Return the (X, Y) coordinate for the center point of the cell that contains the specified text.  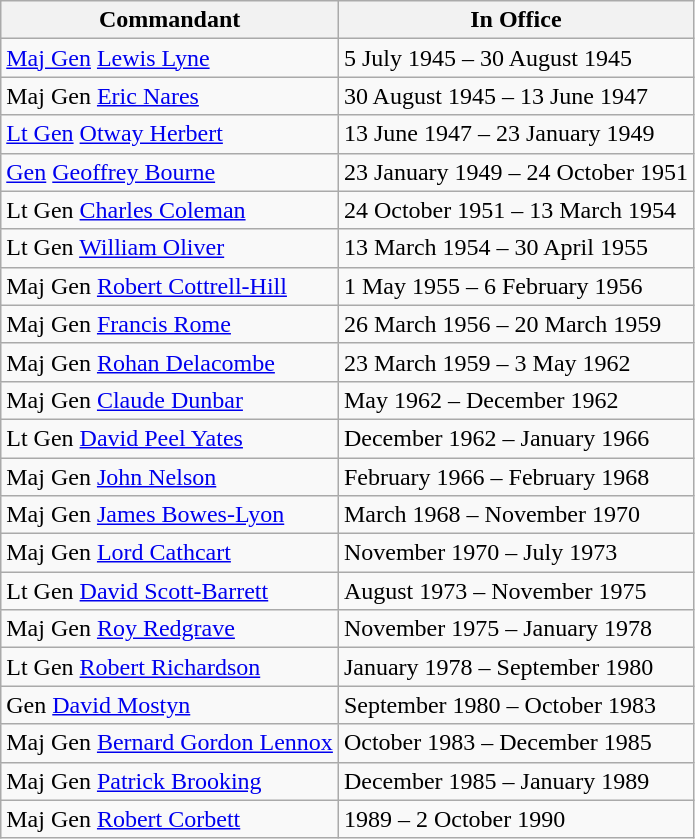
26 March 1956 – 20 March 1959 (516, 324)
24 October 1951 – 13 March 1954 (516, 210)
February 1966 – February 1968 (516, 477)
December 1962 – January 1966 (516, 438)
Lt Gen David Peel Yates (170, 438)
December 1985 – January 1989 (516, 781)
October 1983 – December 1985 (516, 743)
5 July 1945 – 30 August 1945 (516, 58)
Maj Gen Eric Nares (170, 96)
Gen David Mostyn (170, 705)
January 1978 – September 1980 (516, 667)
Lt Gen Otway Herbert (170, 134)
November 1970 – July 1973 (516, 553)
Maj Gen Lewis Lyne (170, 58)
23 March 1959 – 3 May 1962 (516, 362)
Gen Geoffrey Bourne (170, 172)
23 January 1949 – 24 October 1951 (516, 172)
Maj Gen James Bowes-Lyon (170, 515)
13 March 1954 – 30 April 1955 (516, 248)
30 August 1945 – 13 June 1947 (516, 96)
1989 – 2 October 1990 (516, 819)
November 1975 – January 1978 (516, 629)
Lt Gen William Oliver (170, 248)
September 1980 – October 1983 (516, 705)
Lt Gen David Scott-Barrett (170, 591)
March 1968 – November 1970 (516, 515)
Maj Gen Claude Dunbar (170, 400)
Lt Gen Charles Coleman (170, 210)
Maj Gen Robert Cottrell-Hill (170, 286)
Maj Gen John Nelson (170, 477)
Maj Gen Patrick Brooking (170, 781)
Commandant (170, 20)
1 May 1955 – 6 February 1956 (516, 286)
Maj Gen Francis Rome (170, 324)
In Office (516, 20)
Maj Gen Rohan Delacombe (170, 362)
Maj Gen Bernard Gordon Lennox (170, 743)
Maj Gen Lord Cathcart (170, 553)
13 June 1947 – 23 January 1949 (516, 134)
Maj Gen Roy Redgrave (170, 629)
Maj Gen Robert Corbett (170, 819)
Lt Gen Robert Richardson (170, 667)
May 1962 – December 1962 (516, 400)
August 1973 – November 1975 (516, 591)
